Return the (X, Y) coordinate for the center point of the cell that contains the specified text.  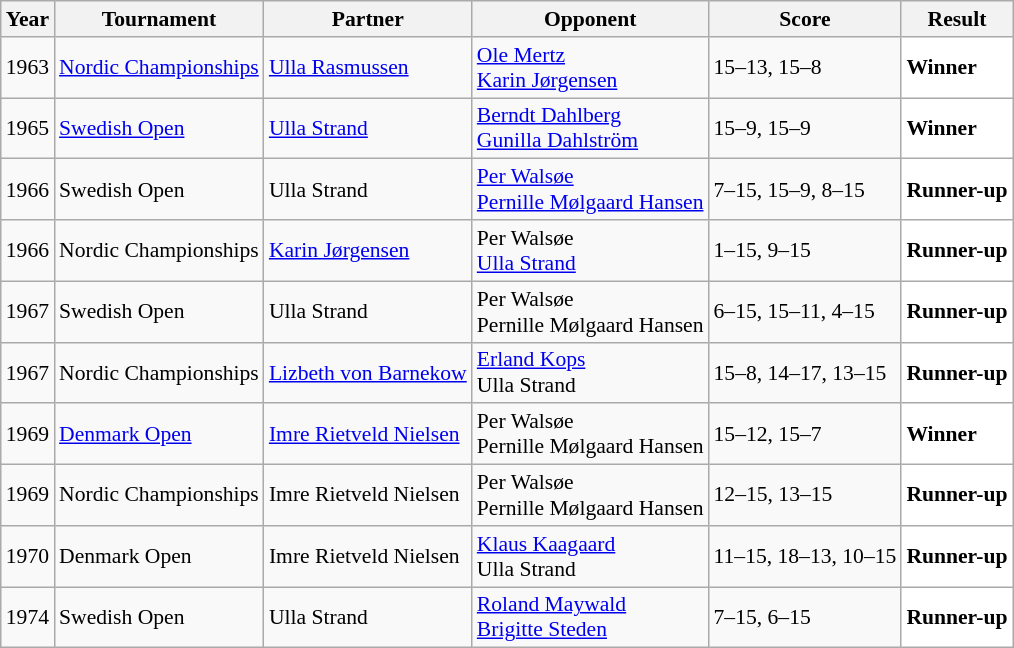
Score (806, 19)
11–15, 18–13, 10–15 (806, 556)
6–15, 15–11, 4–15 (806, 312)
1970 (28, 556)
1963 (28, 68)
Tournament (159, 19)
Result (956, 19)
Partner (368, 19)
Roland Maywald Brigitte Steden (590, 618)
7–15, 6–15 (806, 618)
15–12, 15–7 (806, 434)
Per Walsøe Ulla Strand (590, 250)
1974 (28, 618)
15–9, 15–9 (806, 128)
Lizbeth von Barnekow (368, 372)
7–15, 15–9, 8–15 (806, 190)
Klaus Kaagaard Ulla Strand (590, 556)
Erland Kops Ulla Strand (590, 372)
Ole Mertz Karin Jørgensen (590, 68)
Opponent (590, 19)
15–13, 15–8 (806, 68)
Karin Jørgensen (368, 250)
Year (28, 19)
1–15, 9–15 (806, 250)
Ulla Rasmussen (368, 68)
12–15, 13–15 (806, 496)
Berndt Dahlberg Gunilla Dahlström (590, 128)
1965 (28, 128)
15–8, 14–17, 13–15 (806, 372)
